Identify which cell holds the provided text, then report its [x, y] central coordinate. 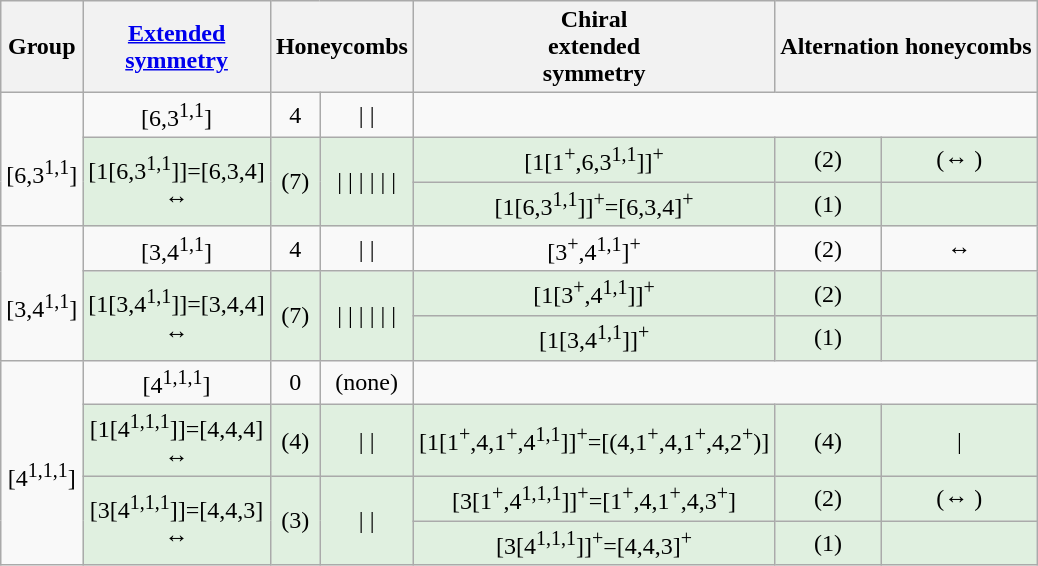
[1[3+,41,1]]+ [594, 294]
↔ [959, 248]
(3) [295, 520]
Honeycombs [342, 47]
[1[6,31,1]]+=[6,3,4]+ [594, 204]
(none) [367, 382]
Extendedsymmetry [177, 47]
[1[41,1,1]]=[4,4,4] ↔ [177, 441]
Chiralextendedsymmetry [594, 47]
[3[41,1,1]]=[4,4,3] ↔ [177, 520]
Alternation honeycombs [906, 47]
[3[41,1,1]]+=[4,4,3]+ [594, 544]
[3+,41,1]+ [594, 248]
[1[3,41,1]]=[3,4,4] ↔ [177, 316]
[1[1+,6,31,1]]+ [594, 160]
| [959, 441]
Group [42, 47]
0 [295, 382]
[3[1+,41,1,1]]+=[1+,4,1+,4,3+] [594, 498]
[1[3,41,1]]+ [594, 338]
[1[6,31,1]]=[6,3,4] ↔ [177, 182]
[1[1+,4,1+,41,1]]+=[(4,1+,4,1+,4,2+)] [594, 441]
